Identify which cell holds the provided text, then report its [X, Y] central coordinate. 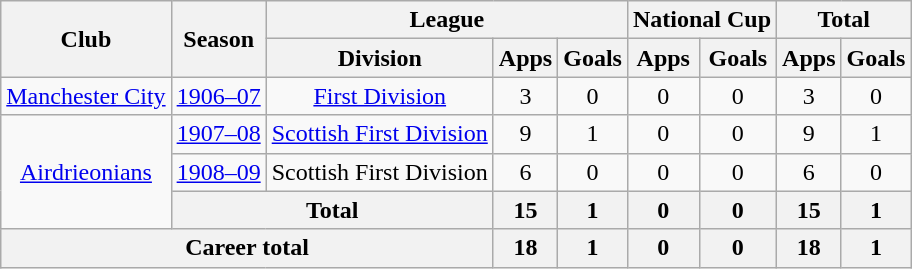
1906–07 [218, 96]
League [446, 20]
Division [380, 58]
Airdrieonians [86, 172]
1908–09 [218, 172]
Manchester City [86, 96]
Club [86, 39]
First Division [380, 96]
Season [218, 39]
1907–08 [218, 134]
National Cup [702, 20]
Career total [248, 248]
